Provide the [x, y] coordinate of the cell's center where the given text is located.  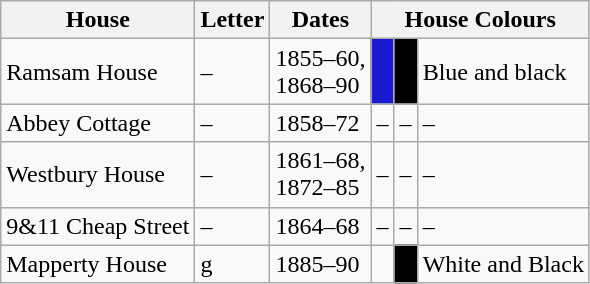
1858–72 [320, 123]
Ramsam House [98, 72]
White and Black [503, 264]
1885–90 [320, 264]
9&11 Cheap Street [98, 226]
Westbury House [98, 174]
House [98, 20]
Blue and black [503, 72]
1855–60,1868–90 [320, 72]
Abbey Cottage [98, 123]
1861–68,1872–85 [320, 174]
Letter [232, 20]
Mapperty House [98, 264]
House Colours [480, 20]
Dates [320, 20]
g [232, 264]
1864–68 [320, 226]
